Find where the given text appears and provide that cell's center as (x, y) coordinate. 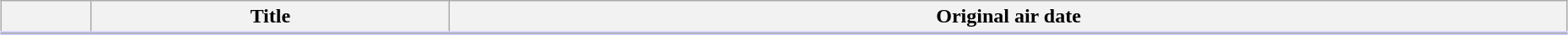
Original air date (1008, 17)
Title (270, 17)
